Extract the (X, Y) coordinate from the center of the cell holding the provided text.  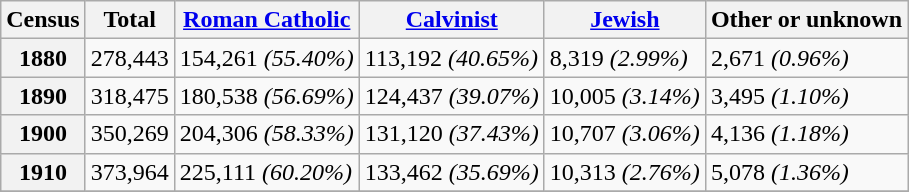
Other or unknown (806, 20)
Total (130, 20)
Roman Catholic (266, 20)
10,313 (2.76%) (624, 172)
1880 (43, 58)
1890 (43, 96)
154,261 (55.40%) (266, 58)
133,462 (35.69%) (452, 172)
8,319 (2.99%) (624, 58)
350,269 (130, 134)
1910 (43, 172)
131,120 (37.43%) (452, 134)
1900 (43, 134)
Calvinist (452, 20)
Jewish (624, 20)
5,078 (1.36%) (806, 172)
225,111 (60.20%) (266, 172)
2,671 (0.96%) (806, 58)
10,005 (3.14%) (624, 96)
113,192 (40.65%) (452, 58)
124,437 (39.07%) (452, 96)
204,306 (58.33%) (266, 134)
4,136 (1.18%) (806, 134)
373,964 (130, 172)
Census (43, 20)
278,443 (130, 58)
3,495 (1.10%) (806, 96)
180,538 (56.69%) (266, 96)
318,475 (130, 96)
10,707 (3.06%) (624, 134)
